Return (x, y) of the center of cell containing provided text 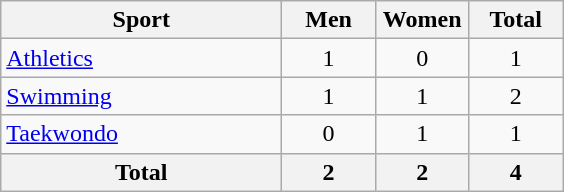
Swimming (142, 96)
Sport (142, 20)
Men (329, 20)
Women (422, 20)
4 (516, 172)
Taekwondo (142, 134)
Athletics (142, 58)
